From the cell containing the given text, extract its center point as [x, y] coordinate. 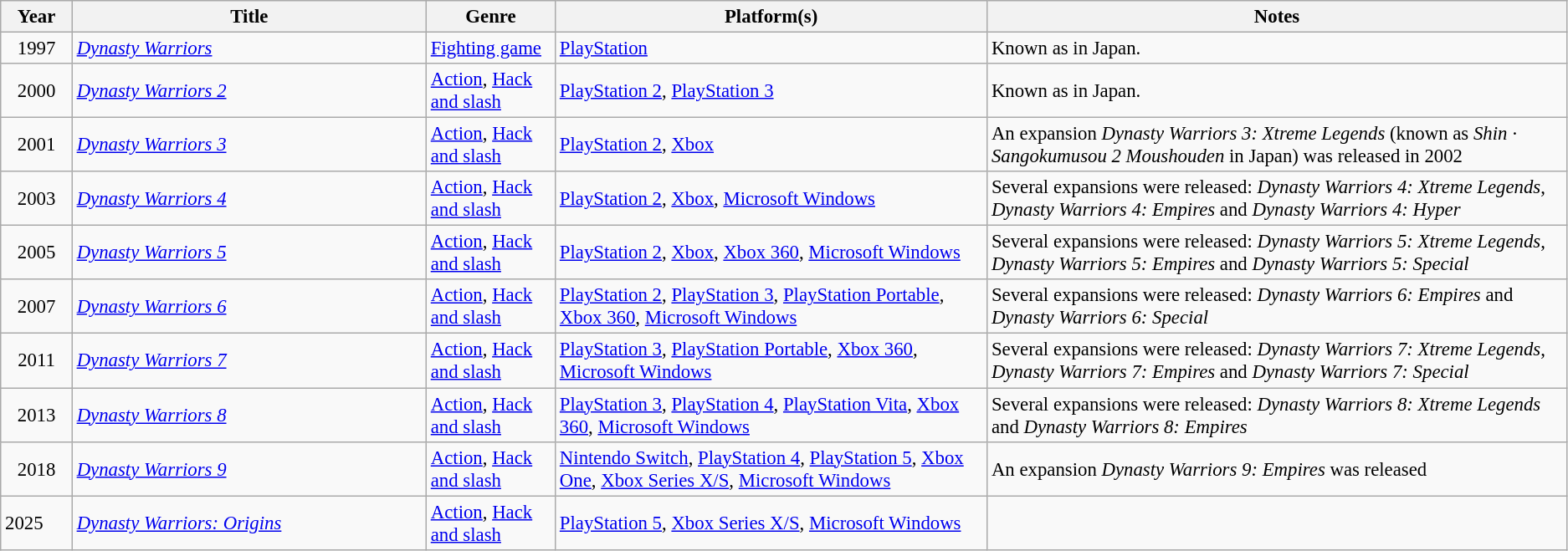
Dynasty Warriors 3 [249, 145]
2025 [37, 523]
PlayStation [771, 48]
2005 [37, 253]
PlayStation 3, PlayStation Portable, Xbox 360, Microsoft Windows [771, 361]
2000 [37, 90]
PlayStation 2, PlayStation 3 [771, 90]
Dynasty Warriors 4 [249, 199]
PlayStation 2, PlayStation 3, PlayStation Portable, Xbox 360, Microsoft Windows [771, 306]
Year [37, 17]
Dynasty Warriors 5 [249, 253]
2001 [37, 145]
PlayStation 2, Xbox, Xbox 360, Microsoft Windows [771, 253]
Title [249, 17]
Several expansions were released: Dynasty Warriors 8: Xtreme Legends and Dynasty Warriors 8: Empires [1277, 415]
Dynasty Warriors 2 [249, 90]
Dynasty Warriors 9 [249, 468]
Dynasty Warriors: Origins [249, 523]
2018 [37, 468]
Genre [490, 17]
PlayStation 2, Xbox [771, 145]
2007 [37, 306]
PlayStation 5, Xbox Series X/S, Microsoft Windows [771, 523]
Several expansions were released: Dynasty Warriors 4: Xtreme Legends, Dynasty Warriors 4: Empires and Dynasty Warriors 4: Hyper [1277, 199]
Nintendo Switch, PlayStation 4, PlayStation 5, Xbox One, Xbox Series X/S, Microsoft Windows [771, 468]
Several expansions were released: Dynasty Warriors 5: Xtreme Legends, Dynasty Warriors 5: Empires and Dynasty Warriors 5: Special [1277, 253]
Dynasty Warriors [249, 48]
An expansion Dynasty Warriors 9: Empires was released [1277, 468]
1997 [37, 48]
PlayStation 2, Xbox, Microsoft Windows [771, 199]
Several expansions were released: Dynasty Warriors 7: Xtreme Legends, Dynasty Warriors 7: Empires and Dynasty Warriors 7: Special [1277, 361]
An expansion Dynasty Warriors 3: Xtreme Legends (known as Shin · Sangokumusou 2 Moushouden in Japan) was released in 2002 [1277, 145]
Dynasty Warriors 6 [249, 306]
2011 [37, 361]
Several expansions were released: Dynasty Warriors 6: Empires and Dynasty Warriors 6: Special [1277, 306]
Dynasty Warriors 8 [249, 415]
Notes [1277, 17]
Dynasty Warriors 7 [249, 361]
2013 [37, 415]
2003 [37, 199]
Platform(s) [771, 17]
PlayStation 3, PlayStation 4, PlayStation Vita, Xbox 360, Microsoft Windows [771, 415]
Fighting game [490, 48]
